Capture the cell that displays the provided text and extract its (X, Y) central coordinate. 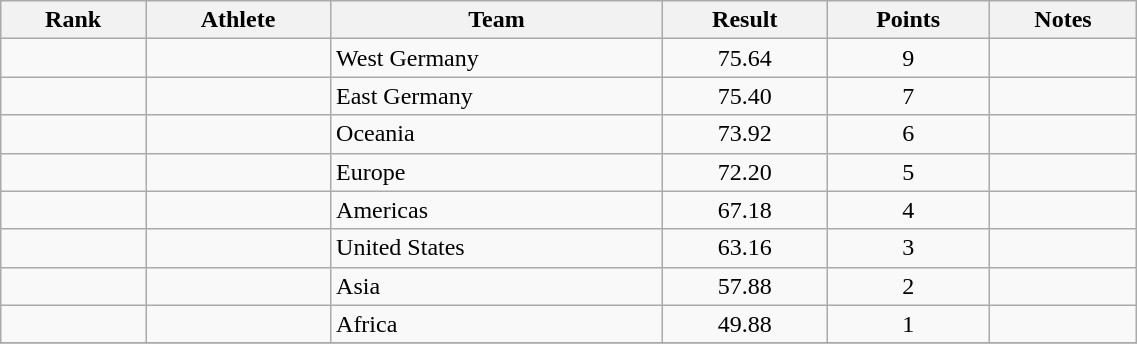
67.18 (744, 210)
Asia (497, 286)
Africa (497, 324)
2 (908, 286)
6 (908, 134)
Notes (1063, 20)
5 (908, 172)
73.92 (744, 134)
9 (908, 58)
7 (908, 96)
72.20 (744, 172)
Europe (497, 172)
57.88 (744, 286)
49.88 (744, 324)
Oceania (497, 134)
3 (908, 248)
75.64 (744, 58)
Team (497, 20)
63.16 (744, 248)
75.40 (744, 96)
Americas (497, 210)
Result (744, 20)
Points (908, 20)
United States (497, 248)
4 (908, 210)
West Germany (497, 58)
Rank (74, 20)
1 (908, 324)
Athlete (238, 20)
East Germany (497, 96)
